Identify which cell holds the provided text, then report its [x, y] central coordinate. 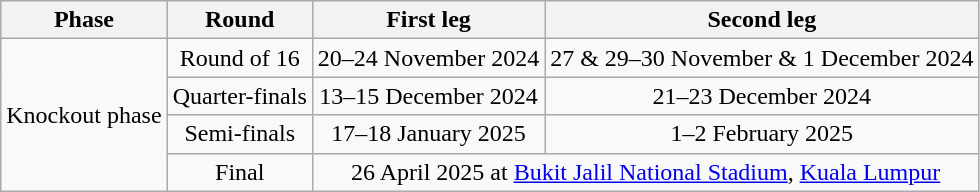
Semi-finals [240, 134]
Phase [84, 20]
17–18 January 2025 [428, 134]
1–2 February 2025 [762, 134]
13–15 December 2024 [428, 96]
27 & 29–30 November & 1 December 2024 [762, 58]
Second leg [762, 20]
26 April 2025 at Bukit Jalil National Stadium, Kuala Lumpur [646, 172]
20–24 November 2024 [428, 58]
21–23 December 2024 [762, 96]
Round [240, 20]
Final [240, 172]
First leg [428, 20]
Quarter-finals [240, 96]
Knockout phase [84, 115]
Round of 16 [240, 58]
